Scan for the cell matching the given text and deliver its (X, Y) coordinate at center. 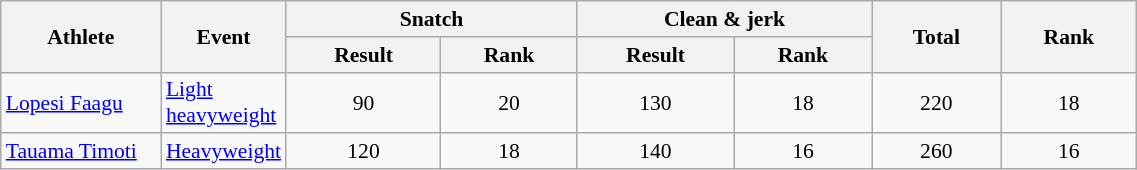
Heavyweight (224, 152)
Event (224, 36)
140 (656, 152)
90 (364, 102)
Lopesi Faagu (81, 102)
Tauama Timoti (81, 152)
260 (936, 152)
Clean & jerk (724, 19)
220 (936, 102)
Light heavyweight (224, 102)
20 (509, 102)
Total (936, 36)
Athlete (81, 36)
130 (656, 102)
120 (364, 152)
Snatch (432, 19)
